Find where the given text appears and provide that cell's center as [X, Y] coordinate. 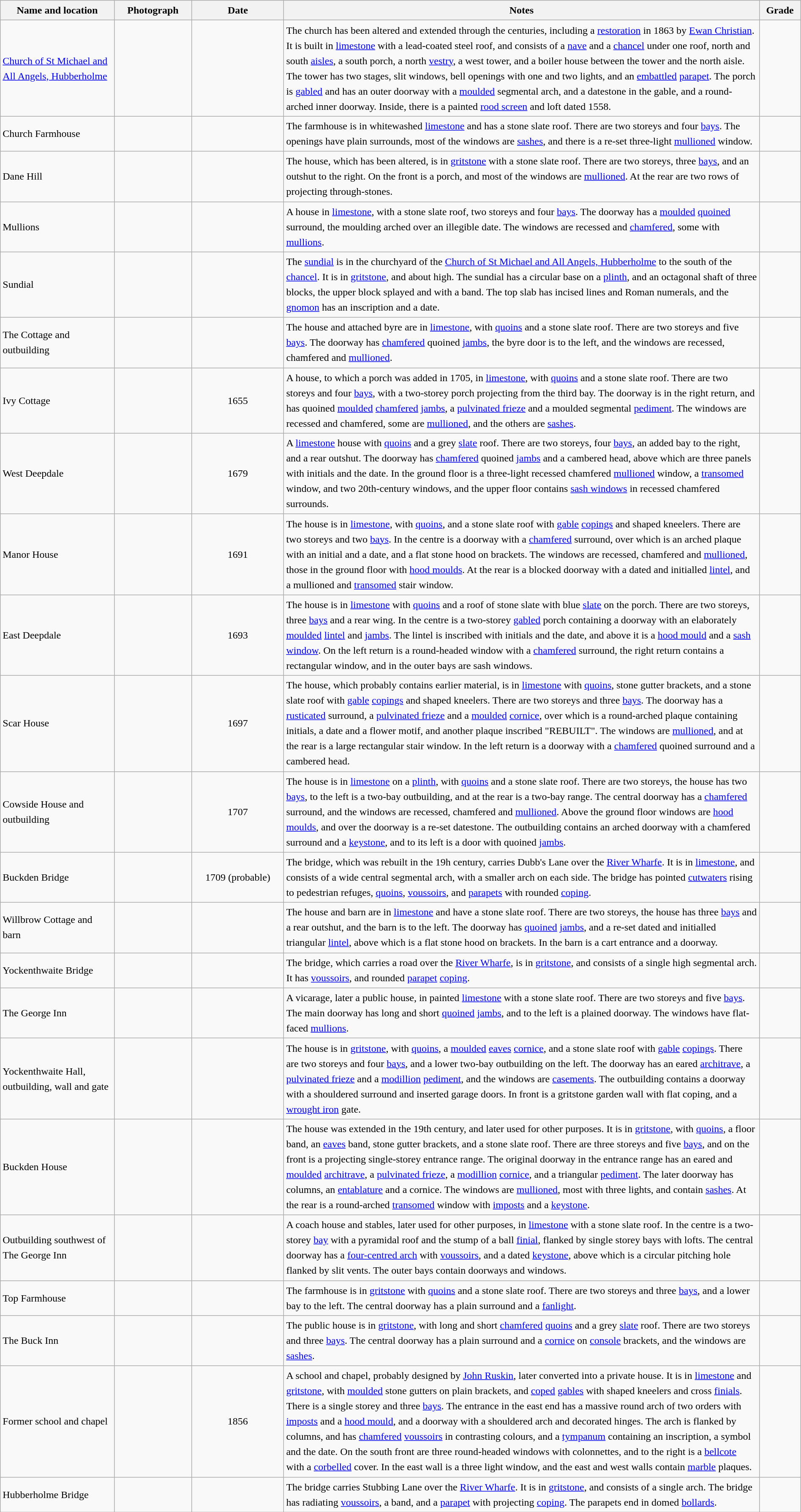
Photograph [153, 10]
The George Inn [57, 1013]
1691 [238, 554]
Willbrow Cottage and barn [57, 928]
Ivy Cottage [57, 401]
Church Farmhouse [57, 134]
Dane Hill [57, 177]
The Cottage and outbuilding [57, 342]
Hubberholme Bridge [57, 1494]
Mullions [57, 227]
1693 [238, 635]
Sundial [57, 285]
Buckden Bridge [57, 877]
East Deepdale [57, 635]
Church of St Michael and All Angels, Hubberholme [57, 68]
Former school and chapel [57, 1422]
Cowside House and outbuilding [57, 812]
1707 [238, 812]
1655 [238, 401]
Yockenthwaite Bridge [57, 970]
The Buck Inn [57, 1340]
Top Farmhouse [57, 1298]
Buckden House [57, 1167]
Name and location [57, 10]
1679 [238, 473]
Manor House [57, 554]
Scar House [57, 723]
1709 (probable) [238, 877]
Date [238, 10]
Yockenthwaite Hall, outbuilding, wall and gate [57, 1078]
Grade [780, 10]
West Deepdale [57, 473]
1856 [238, 1422]
1697 [238, 723]
Outbuilding southwest of The George Inn [57, 1247]
Notes [521, 10]
